Locate the cell with the specified text and output its (X, Y) center coordinate. 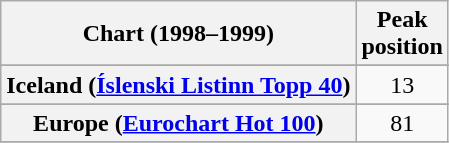
Chart (1998–1999) (178, 34)
Europe (Eurochart Hot 100) (178, 123)
13 (402, 85)
Iceland (Íslenski Listinn Topp 40) (178, 85)
81 (402, 123)
Peakposition (402, 34)
